Return [x, y] of the center of cell containing provided text 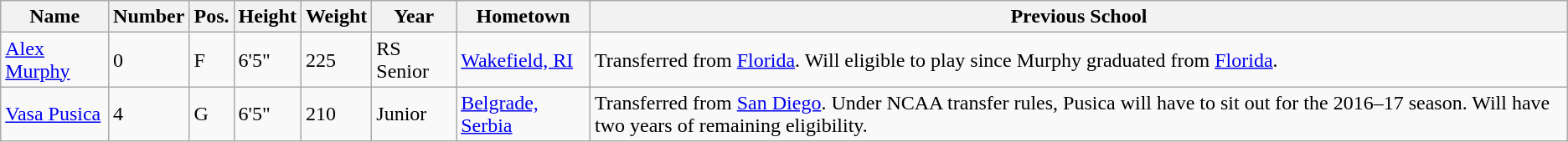
Height [267, 17]
Year [414, 17]
Junior [414, 114]
F [211, 60]
Vasa Pusica [55, 114]
RS Senior [414, 60]
Weight [336, 17]
G [211, 114]
Hometown [524, 17]
Alex Murphy [55, 60]
0 [149, 60]
Number [149, 17]
225 [336, 60]
Previous School [1079, 17]
Name [55, 17]
Wakefield, RI [524, 60]
Belgrade, Serbia [524, 114]
Transferred from Florida. Will eligible to play since Murphy graduated from Florida. [1079, 60]
4 [149, 114]
210 [336, 114]
Pos. [211, 17]
